Extract the [X, Y] coordinate from the center of the cell holding the provided text.  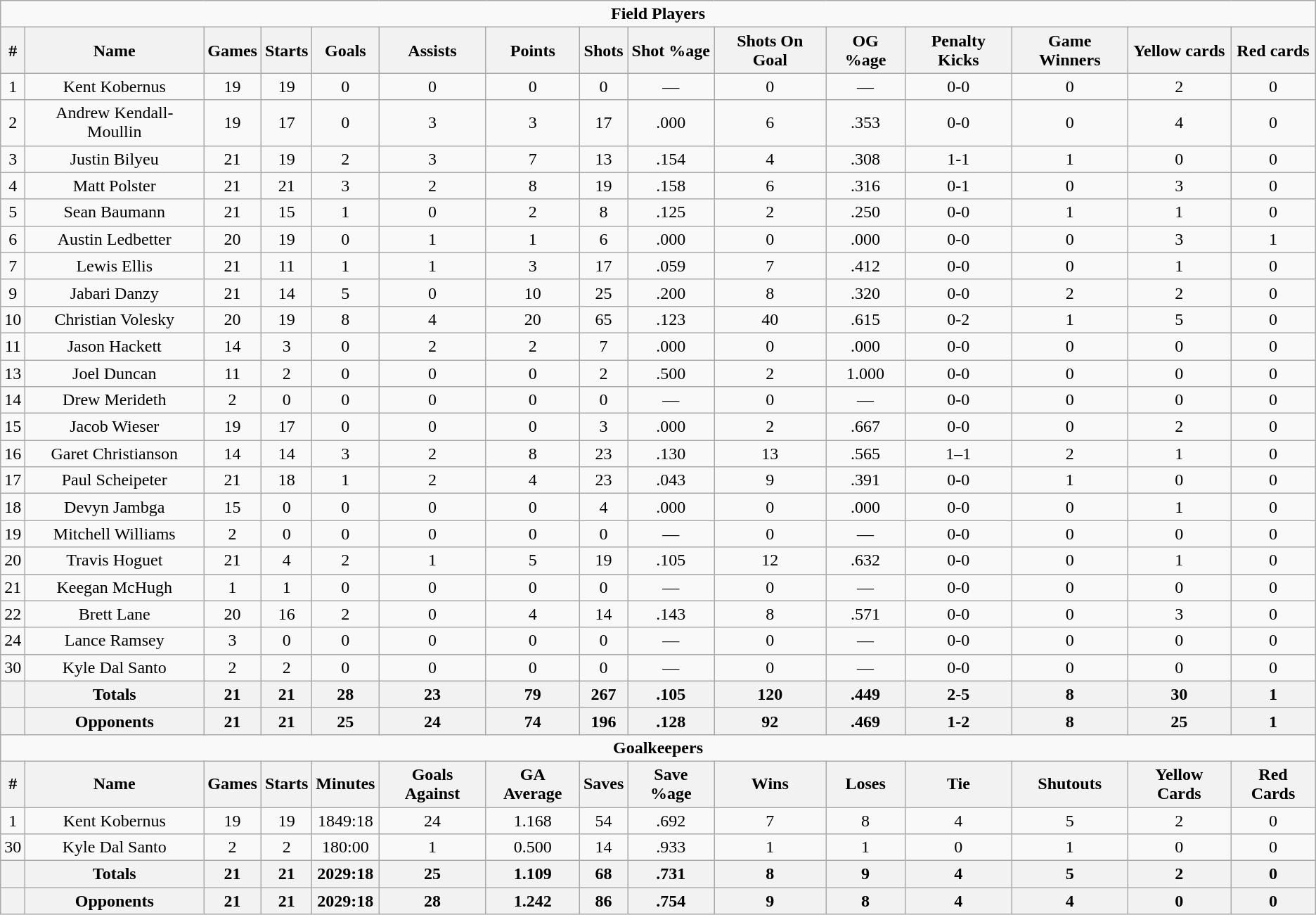
Red Cards [1274, 783]
1849:18 [346, 821]
Shot %age [671, 51]
Goals Against [432, 783]
.933 [671, 847]
.731 [671, 874]
.615 [865, 319]
.412 [865, 266]
120 [770, 694]
Shots [603, 51]
.308 [865, 159]
OG %age [865, 51]
22 [13, 614]
.059 [671, 266]
.565 [865, 454]
Garet Christianson [115, 454]
2-5 [958, 694]
180:00 [346, 847]
Matt Polster [115, 186]
74 [533, 721]
Tie [958, 783]
.158 [671, 186]
12 [770, 561]
1.242 [533, 901]
92 [770, 721]
1.168 [533, 821]
Shots On Goal [770, 51]
Game Winners [1070, 51]
.632 [865, 561]
Devyn Jambga [115, 507]
Jason Hackett [115, 346]
Shutouts [1070, 783]
Yellow Cards [1180, 783]
Mitchell Williams [115, 534]
Minutes [346, 783]
Save %age [671, 783]
Jabari Danzy [115, 293]
79 [533, 694]
0-1 [958, 186]
.154 [671, 159]
Assists [432, 51]
196 [603, 721]
.123 [671, 319]
1.109 [533, 874]
Goalkeepers [658, 748]
Goals [346, 51]
1-1 [958, 159]
Penalty Kicks [958, 51]
Austin Ledbetter [115, 239]
.128 [671, 721]
Loses [865, 783]
Justin Bilyeu [115, 159]
Points [533, 51]
1-2 [958, 721]
Paul Scheipeter [115, 480]
0.500 [533, 847]
86 [603, 901]
Brett Lane [115, 614]
Wins [770, 783]
.754 [671, 901]
Saves [603, 783]
0-2 [958, 319]
Christian Volesky [115, 319]
.692 [671, 821]
.200 [671, 293]
Andrew Kendall-Moullin [115, 122]
Lewis Ellis [115, 266]
40 [770, 319]
68 [603, 874]
Drew Merideth [115, 400]
Red cards [1274, 51]
.353 [865, 122]
Travis Hoguet [115, 561]
65 [603, 319]
.667 [865, 427]
Joel Duncan [115, 373]
Sean Baumann [115, 212]
.125 [671, 212]
54 [603, 821]
.130 [671, 454]
.391 [865, 480]
1.000 [865, 373]
Jacob Wieser [115, 427]
Lance Ramsey [115, 641]
.043 [671, 480]
.316 [865, 186]
Keegan McHugh [115, 587]
.469 [865, 721]
1–1 [958, 454]
Yellow cards [1180, 51]
Field Players [658, 14]
.449 [865, 694]
.500 [671, 373]
.320 [865, 293]
.250 [865, 212]
GA Average [533, 783]
267 [603, 694]
.571 [865, 614]
.143 [671, 614]
